For the text-containing cell, return its midpoint in [x, y] coordinate format. 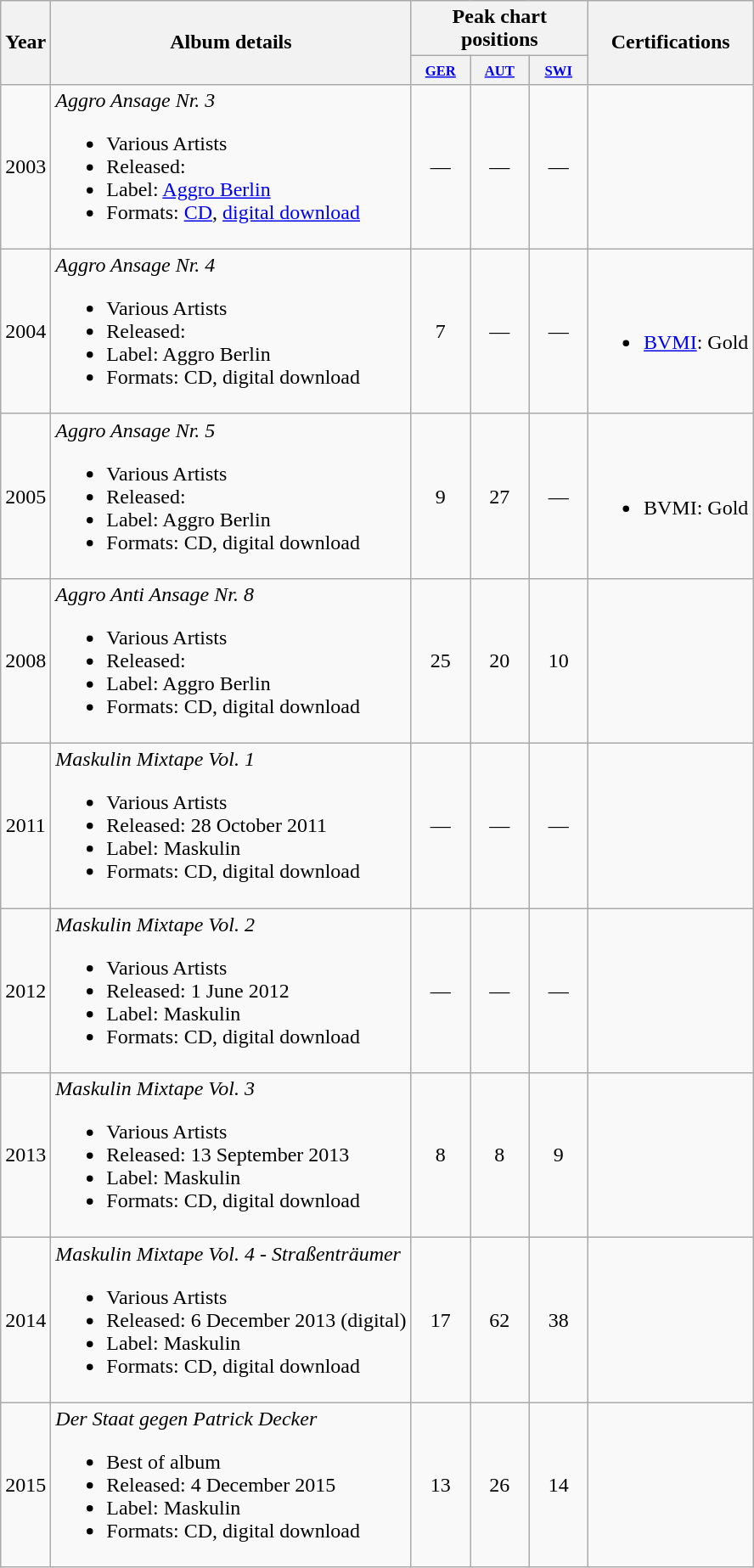
2005 [25, 496]
Peak chart positions [499, 29]
26 [499, 1485]
2012 [25, 991]
Der Staat gegen Patrick DeckerBest of albumReleased: 4 December 2015Label: MaskulinFormats: CD, digital download [231, 1485]
2011 [25, 826]
Aggro Ansage Nr. 4Various ArtistsReleased:Label: Aggro BerlinFormats: CD, digital download [231, 331]
Maskulin Mixtape Vol. 4 - StraßenträumerVarious ArtistsReleased: 6 December 2013 (digital)Label: MaskulinFormats: CD, digital download [231, 1320]
2008 [25, 660]
SWI [559, 70]
Certifications [670, 42]
Maskulin Mixtape Vol. 2Various ArtistsReleased: 1 June 2012Label: MaskulinFormats: CD, digital download [231, 991]
17 [440, 1320]
10 [559, 660]
14 [559, 1485]
2003 [25, 166]
Maskulin Mixtape Vol. 3Various ArtistsReleased: 13 September 2013Label: MaskulinFormats: CD, digital download [231, 1155]
Year [25, 42]
GER [440, 70]
13 [440, 1485]
2015 [25, 1485]
2004 [25, 331]
7 [440, 331]
Aggro Ansage Nr. 3Various ArtistsReleased:Label: Aggro BerlinFormats: CD, digital download [231, 166]
27 [499, 496]
62 [499, 1320]
38 [559, 1320]
2013 [25, 1155]
Maskulin Mixtape Vol. 1Various ArtistsReleased: 28 October 2011Label: MaskulinFormats: CD, digital download [231, 826]
AUT [499, 70]
Aggro Ansage Nr. 5Various ArtistsReleased:Label: Aggro BerlinFormats: CD, digital download [231, 496]
20 [499, 660]
Aggro Anti Ansage Nr. 8Various ArtistsReleased:Label: Aggro BerlinFormats: CD, digital download [231, 660]
2014 [25, 1320]
Album details [231, 42]
25 [440, 660]
